Determine the (X, Y) coordinate at the center of the cell enclosing the given text.  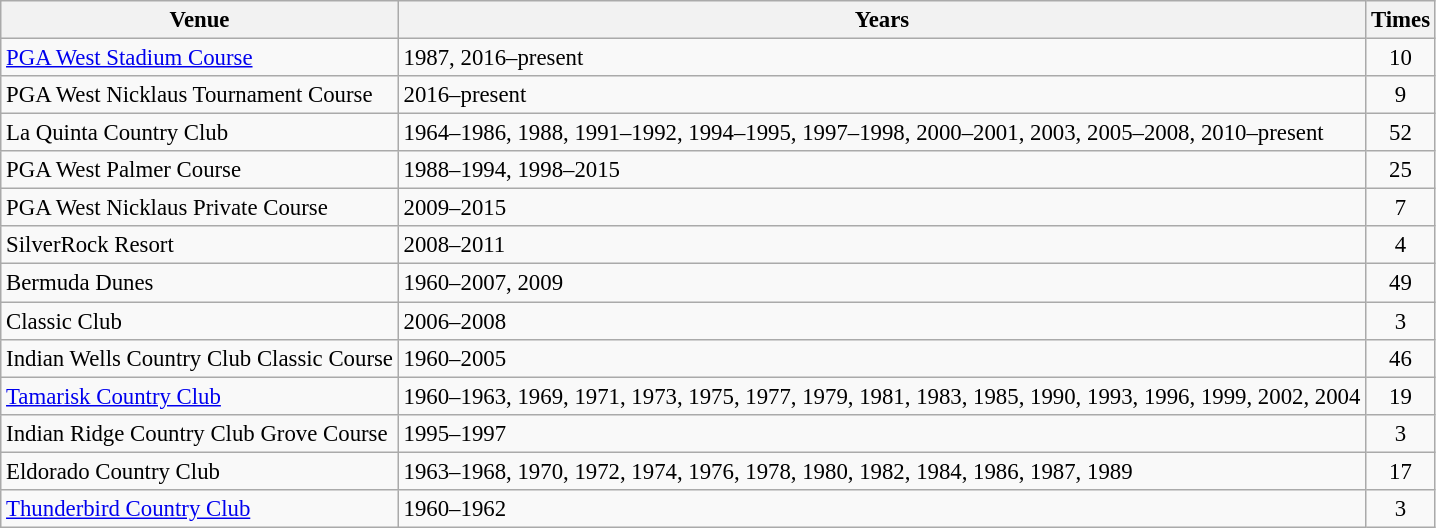
2006–2008 (882, 321)
46 (1401, 358)
Thunderbird Country Club (200, 509)
Times (1401, 20)
PGA West Palmer Course (200, 170)
Eldorado Country Club (200, 471)
Classic Club (200, 321)
La Quinta Country Club (200, 133)
1987, 2016–present (882, 58)
SilverRock Resort (200, 245)
52 (1401, 133)
PGA West Nicklaus Private Course (200, 208)
7 (1401, 208)
1960–1962 (882, 509)
2009–2015 (882, 208)
19 (1401, 396)
Bermuda Dunes (200, 283)
PGA West Stadium Course (200, 58)
10 (1401, 58)
1960–2007, 2009 (882, 283)
1988–1994, 1998–2015 (882, 170)
2016–present (882, 95)
1960–1963, 1969, 1971, 1973, 1975, 1977, 1979, 1981, 1983, 1985, 1990, 1993, 1996, 1999, 2002, 2004 (882, 396)
49 (1401, 283)
25 (1401, 170)
1995–1997 (882, 433)
Indian Ridge Country Club Grove Course (200, 433)
1960–2005 (882, 358)
Venue (200, 20)
PGA West Nicklaus Tournament Course (200, 95)
4 (1401, 245)
Tamarisk Country Club (200, 396)
1963–1968, 1970, 1972, 1974, 1976, 1978, 1980, 1982, 1984, 1986, 1987, 1989 (882, 471)
9 (1401, 95)
17 (1401, 471)
1964–1986, 1988, 1991–1992, 1994–1995, 1997–1998, 2000–2001, 2003, 2005–2008, 2010–present (882, 133)
Indian Wells Country Club Classic Course (200, 358)
2008–2011 (882, 245)
Years (882, 20)
